Pinpoint the cell where the given text exists, returning its (X, Y) midpoint coordinate. 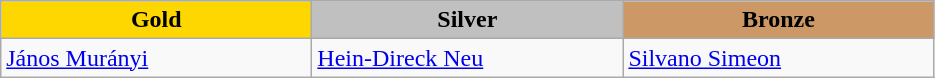
Silvano Simeon (778, 58)
Gold (156, 20)
János Murányi (156, 58)
Bronze (778, 20)
Silver (468, 20)
Hein-Direck Neu (468, 58)
